Determine the (x, y) coordinate at the center of the cell enclosing the given text.  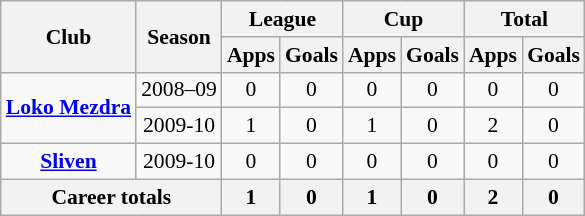
Season (179, 36)
Sliven (68, 162)
Career totals (112, 197)
League (282, 19)
2008–09 (179, 90)
Total (524, 19)
Cup (404, 19)
Club (68, 36)
Loko Mezdra (68, 108)
